Capture the cell that displays the provided text and extract its [x, y] central coordinate. 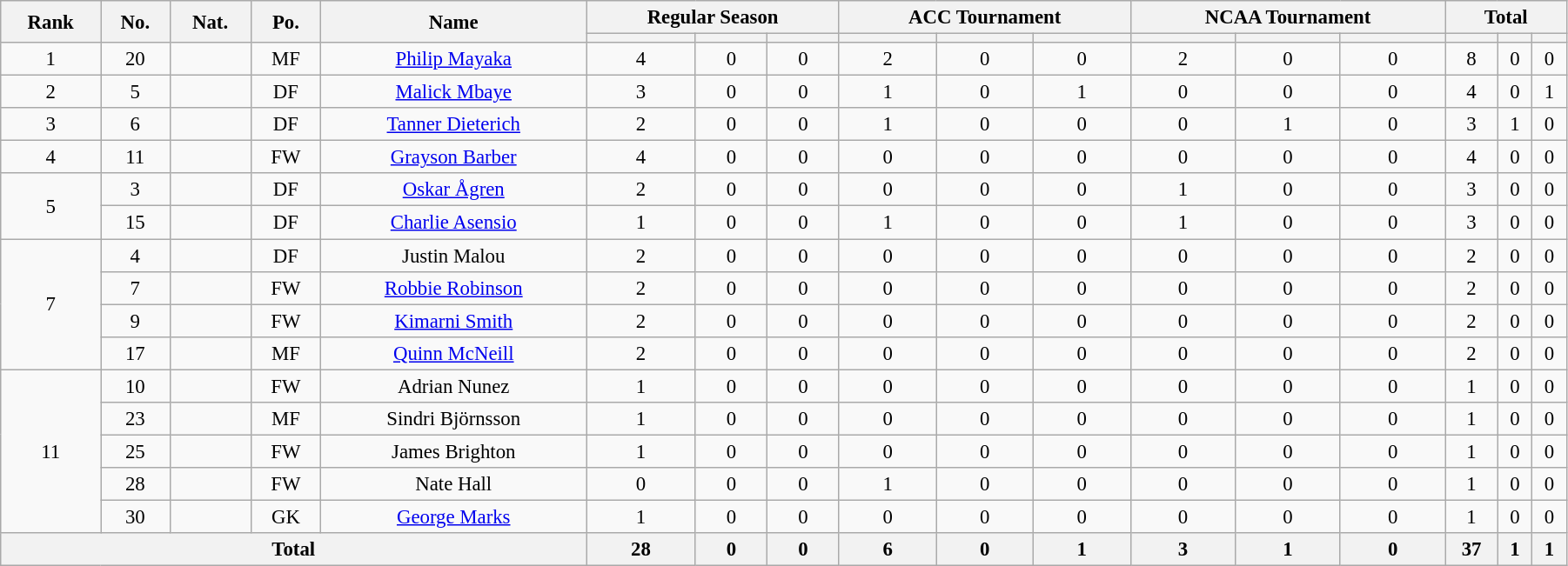
Grayson Barber [454, 157]
Kimarni Smith [454, 321]
Name [454, 22]
James Brighton [454, 451]
Rank [50, 22]
Tanner Dieterich [454, 124]
Sindri Björnsson [454, 419]
Philip Mayaka [454, 59]
Robbie Robinson [454, 288]
Nat. [211, 22]
23 [136, 419]
20 [136, 59]
17 [136, 353]
Charlie Asensio [454, 223]
Malick Mbaye [454, 92]
37 [1471, 549]
ACC Tournament [985, 17]
30 [136, 516]
Po. [285, 22]
NCAA Tournament [1288, 17]
Justin Malou [454, 256]
Quinn McNeill [454, 353]
GK [285, 516]
Regular Season [714, 17]
Adrian Nunez [454, 386]
25 [136, 451]
George Marks [454, 516]
Oskar Ågren [454, 190]
15 [136, 223]
9 [136, 321]
No. [136, 22]
10 [136, 386]
Nate Hall [454, 484]
8 [1471, 59]
